Locate the cell with the specified text and output its (x, y) center coordinate. 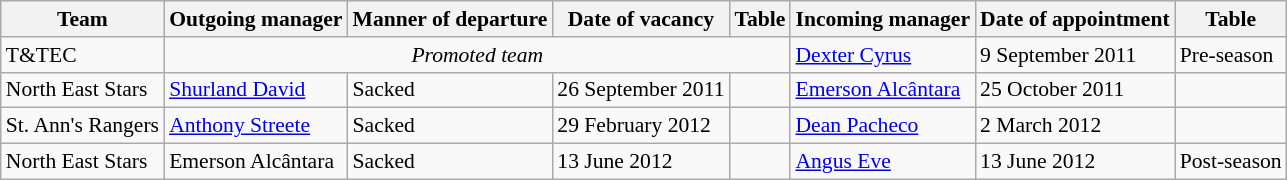
Pre-season (1231, 55)
Manner of departure (450, 19)
Team (82, 19)
Date of vacancy (640, 19)
Dexter Cyrus (882, 55)
Date of appointment (1075, 19)
9 September 2011 (1075, 55)
Angus Eve (882, 162)
Shurland David (256, 90)
T&TEC (82, 55)
Anthony Streete (256, 126)
Promoted team (477, 55)
29 February 2012 (640, 126)
25 October 2011 (1075, 90)
Post-season (1231, 162)
Outgoing manager (256, 19)
2 March 2012 (1075, 126)
Incoming manager (882, 19)
Dean Pacheco (882, 126)
26 September 2011 (640, 90)
St. Ann's Rangers (82, 126)
